Pinpoint the cell where the given text exists, returning its [X, Y] midpoint coordinate. 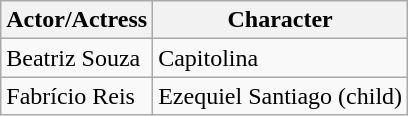
Actor/Actress [77, 20]
Beatriz Souza [77, 58]
Capitolina [280, 58]
Character [280, 20]
Ezequiel Santiago (child) [280, 96]
Fabrício Reis [77, 96]
